Return the (X, Y) coordinate for the center point of the cell that contains the specified text.  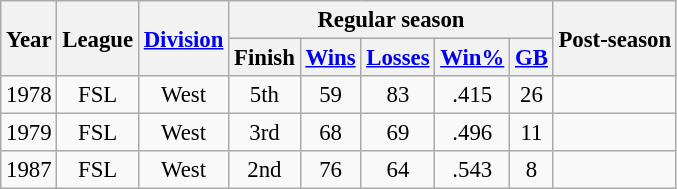
68 (330, 133)
59 (330, 95)
26 (532, 95)
Finish (264, 58)
69 (398, 133)
.496 (472, 133)
Win% (472, 58)
5th (264, 95)
11 (532, 133)
64 (398, 170)
76 (330, 170)
83 (398, 95)
Division (183, 38)
League (98, 38)
Post-season (614, 38)
8 (532, 170)
Year (29, 38)
1987 (29, 170)
Losses (398, 58)
Wins (330, 58)
1978 (29, 95)
GB (532, 58)
.415 (472, 95)
Regular season (391, 20)
3rd (264, 133)
2nd (264, 170)
1979 (29, 133)
.543 (472, 170)
